Extract the [X, Y] coordinate from the center of the cell holding the provided text.  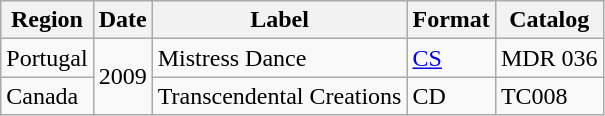
Portugal [47, 58]
Transcendental Creations [280, 96]
Mistress Dance [280, 58]
CS [451, 58]
Date [122, 20]
MDR 036 [549, 58]
Catalog [549, 20]
Canada [47, 96]
2009 [122, 77]
Region [47, 20]
Label [280, 20]
CD [451, 96]
Format [451, 20]
TC008 [549, 96]
